Output the (x, y) coordinate of the center of the cell containing the given text.  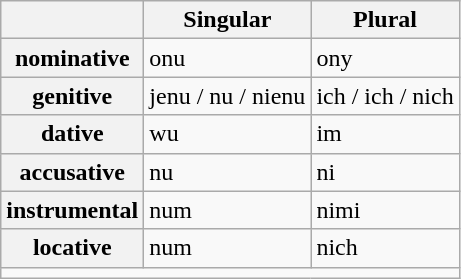
ni (385, 172)
ich / ich / nich (385, 96)
locative (72, 248)
nich (385, 248)
jenu / nu / nienu (228, 96)
instrumental (72, 210)
accusative (72, 172)
im (385, 134)
Singular (228, 20)
nimi (385, 210)
dative (72, 134)
nominative (72, 58)
nu (228, 172)
ony (385, 58)
wu (228, 134)
Plural (385, 20)
genitive (72, 96)
onu (228, 58)
